Extract the [x, y] coordinate from the center of the cell holding the provided text.  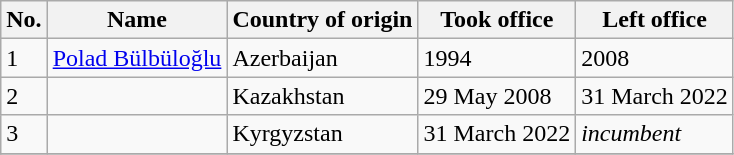
Left office [655, 20]
Kyrgyzstan [322, 134]
Kazakhstan [322, 96]
2 [24, 96]
1 [24, 58]
No. [24, 20]
Azerbaijan [322, 58]
Took office [497, 20]
Country of origin [322, 20]
29 May 2008 [497, 96]
Polad Bülbüloğlu [137, 58]
3 [24, 134]
Name [137, 20]
incumbent [655, 134]
1994 [497, 58]
2008 [655, 58]
